Scan for the cell matching the given text and deliver its [X, Y] coordinate at center. 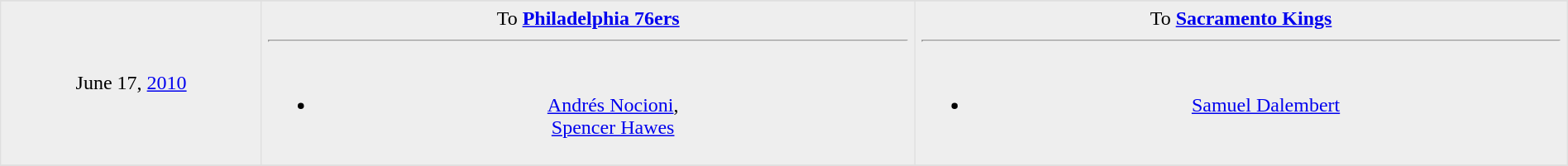
June 17, 2010 [131, 83]
To Philadelphia 76ers Andrés Nocioni, Spencer Hawes [587, 83]
To Sacramento Kings Samuel Dalembert [1241, 83]
